Find where the given text appears and provide that cell's center as (x, y) coordinate. 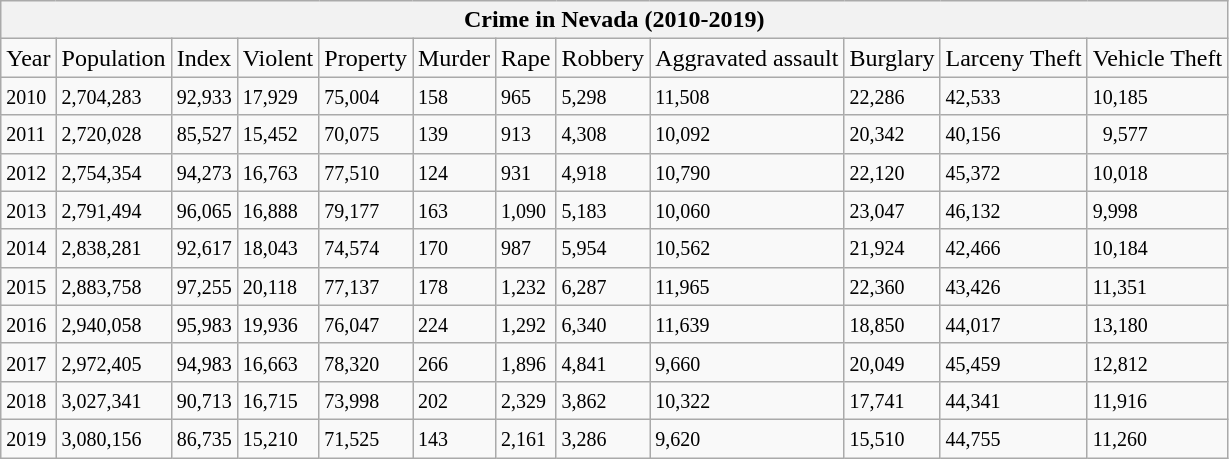
3,862 (603, 400)
1,292 (526, 324)
9,660 (747, 362)
2010 (28, 96)
3,027,341 (114, 400)
Violent (278, 58)
1,090 (526, 210)
20,342 (892, 134)
Index (204, 58)
21,924 (892, 248)
92,617 (204, 248)
44,341 (1014, 400)
5,954 (603, 248)
10,185 (1158, 96)
2,704,283 (114, 96)
96,065 (204, 210)
2018 (28, 400)
Crime in Nevada (2010-2019) (614, 20)
Murder (454, 58)
913 (526, 134)
Property (366, 58)
2,791,494 (114, 210)
94,983 (204, 362)
10,184 (1158, 248)
16,663 (278, 362)
2016 (28, 324)
45,459 (1014, 362)
3,286 (603, 438)
15,210 (278, 438)
6,340 (603, 324)
42,533 (1014, 96)
10,562 (747, 248)
19,936 (278, 324)
Larceny Theft (1014, 58)
15,510 (892, 438)
77,137 (366, 286)
10,060 (747, 210)
12,812 (1158, 362)
Burglary (892, 58)
78,320 (366, 362)
2014 (28, 248)
23,047 (892, 210)
931 (526, 172)
2,940,058 (114, 324)
5,298 (603, 96)
18,850 (892, 324)
Rape (526, 58)
5,183 (603, 210)
170 (454, 248)
95,983 (204, 324)
11,508 (747, 96)
86,735 (204, 438)
11,260 (1158, 438)
Year (28, 58)
965 (526, 96)
17,929 (278, 96)
97,255 (204, 286)
Population (114, 58)
2,972,405 (114, 362)
Vehicle Theft (1158, 58)
2,161 (526, 438)
2017 (28, 362)
9,998 (1158, 210)
17,741 (892, 400)
2,883,758 (114, 286)
2012 (28, 172)
4,308 (603, 134)
1,896 (526, 362)
178 (454, 286)
124 (454, 172)
44,755 (1014, 438)
79,177 (366, 210)
46,132 (1014, 210)
20,118 (278, 286)
2,720,028 (114, 134)
71,525 (366, 438)
11,916 (1158, 400)
43,426 (1014, 286)
6,287 (603, 286)
9,577 (1158, 134)
10,018 (1158, 172)
2015 (28, 286)
22,120 (892, 172)
11,351 (1158, 286)
44,017 (1014, 324)
4,918 (603, 172)
158 (454, 96)
Aggravated assault (747, 58)
45,372 (1014, 172)
163 (454, 210)
1,232 (526, 286)
2,754,354 (114, 172)
202 (454, 400)
2013 (28, 210)
11,965 (747, 286)
11,639 (747, 324)
18,043 (278, 248)
75,004 (366, 96)
76,047 (366, 324)
16,888 (278, 210)
10,322 (747, 400)
Robbery (603, 58)
3,080,156 (114, 438)
70,075 (366, 134)
987 (526, 248)
22,286 (892, 96)
2019 (28, 438)
40,156 (1014, 134)
2,838,281 (114, 248)
224 (454, 324)
16,763 (278, 172)
20,049 (892, 362)
4,841 (603, 362)
9,620 (747, 438)
85,527 (204, 134)
77,510 (366, 172)
92,933 (204, 96)
2,329 (526, 400)
10,092 (747, 134)
139 (454, 134)
73,998 (366, 400)
22,360 (892, 286)
90,713 (204, 400)
74,574 (366, 248)
94,273 (204, 172)
266 (454, 362)
143 (454, 438)
13,180 (1158, 324)
16,715 (278, 400)
42,466 (1014, 248)
15,452 (278, 134)
2011 (28, 134)
10,790 (747, 172)
